Extract the [x, y] coordinate from the center of the cell holding the provided text.  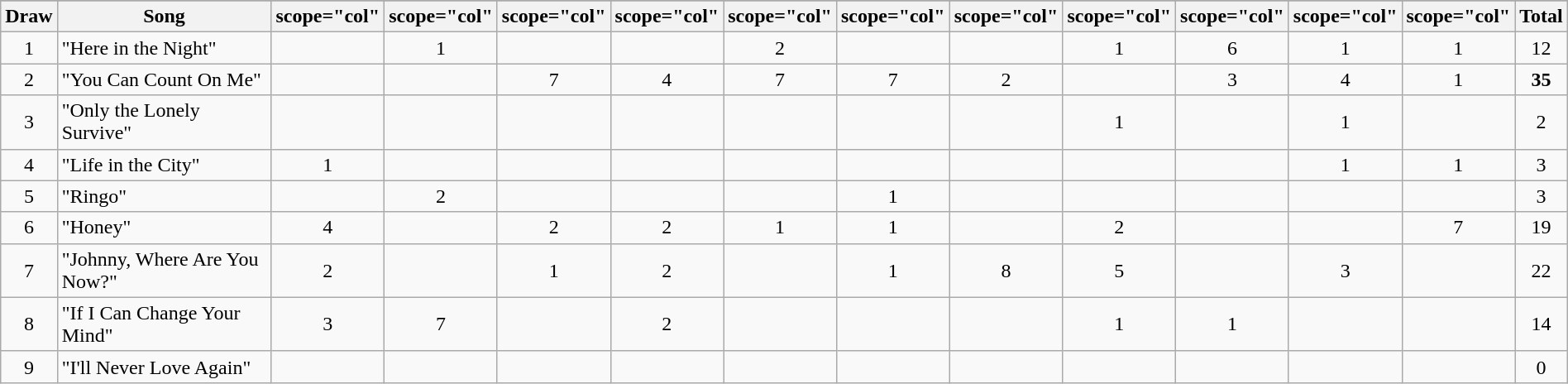
"Johnny, Where Are You Now?" [164, 270]
"Life in the City" [164, 165]
"I'll Never Love Again" [164, 367]
9 [29, 367]
19 [1542, 228]
35 [1542, 79]
12 [1542, 48]
"Ringo" [164, 196]
Draw [29, 17]
Song [164, 17]
"If I Can Change Your Mind" [164, 324]
"Only the Lonely Survive" [164, 122]
"Honey" [164, 228]
"Here in the Night" [164, 48]
Total [1542, 17]
0 [1542, 367]
14 [1542, 324]
"You Can Count On Me" [164, 79]
22 [1542, 270]
